Output the (x, y) coordinate of the center of the cell containing the given text.  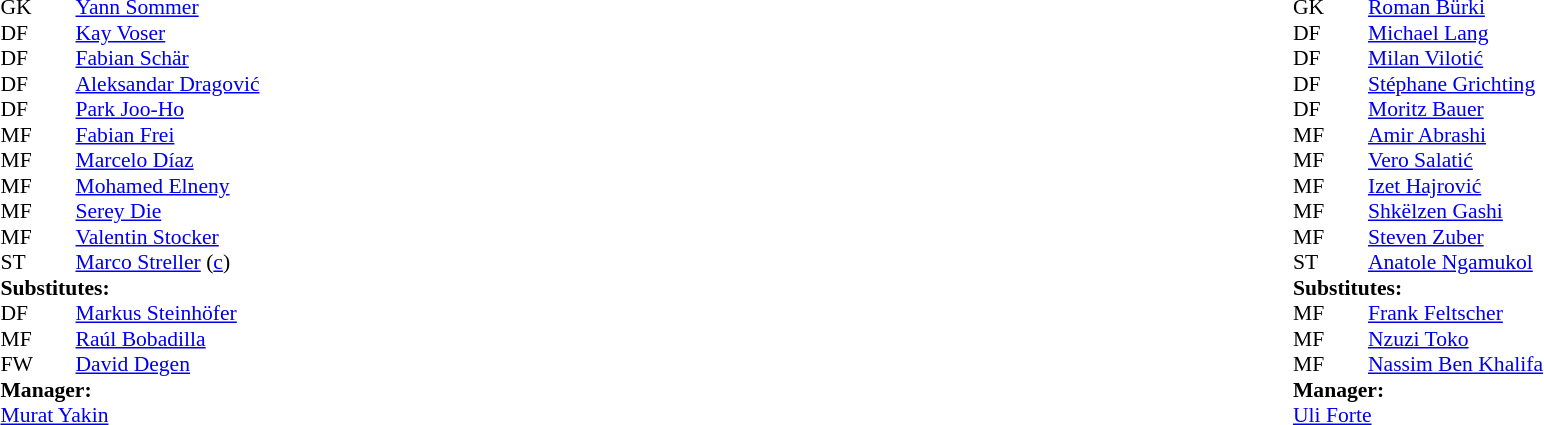
Amir Abrashi (1456, 135)
Park Joo-Ho (168, 109)
Shkëlzen Gashi (1456, 211)
Anatole Ngamukol (1456, 263)
Serey Die (168, 211)
Fabian Schär (168, 59)
Mohamed Elneny (168, 186)
Nzuzi Toko (1456, 339)
Valentin Stocker (168, 237)
Stéphane Grichting (1456, 84)
Aleksandar Dragović (168, 84)
Nassim Ben Khalifa (1456, 365)
Marco Streller (c) (168, 263)
Markus Steinhöfer (168, 313)
Fabian Frei (168, 135)
Frank Feltscher (1456, 313)
Raúl Bobadilla (168, 339)
David Degen (168, 365)
Marcelo Díaz (168, 161)
Milan Vilotić (1456, 59)
Vero Salatić (1456, 161)
FW (19, 365)
Kay Voser (168, 33)
Izet Hajrović (1456, 186)
Moritz Bauer (1456, 109)
Michael Lang (1456, 33)
Steven Zuber (1456, 237)
